For the text-containing cell, return its midpoint in (x, y) coordinate format. 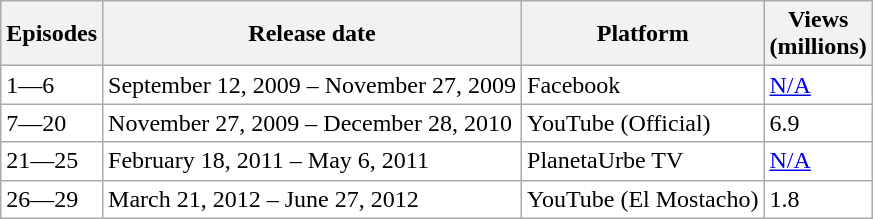
March 21, 2012 – June 27, 2012 (312, 199)
YouTube (Official) (643, 123)
Views(millions) (818, 34)
November 27, 2009 – December 28, 2010 (312, 123)
6.9 (818, 123)
September 12, 2009 – November 27, 2009 (312, 85)
February 18, 2011 – May 6, 2011 (312, 161)
7—20 (52, 123)
1.8 (818, 199)
Release date (312, 34)
PlanetaUrbe TV (643, 161)
21—25 (52, 161)
YouTube (El Mostacho) (643, 199)
Facebook (643, 85)
Platform (643, 34)
26—29 (52, 199)
1—6 (52, 85)
Episodes (52, 34)
